Extract the [X, Y] coordinate from the center of the cell holding the provided text.  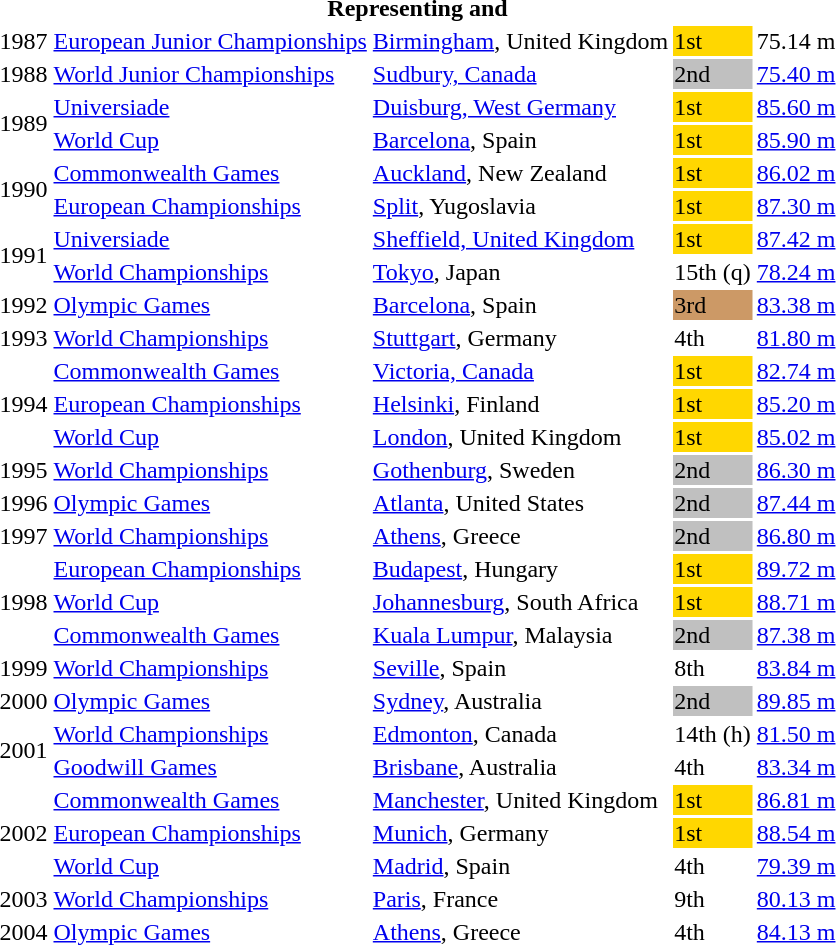
Sudbury, Canada [520, 74]
Victoria, Canada [520, 371]
Tokyo, Japan [520, 272]
European Junior Championships [210, 41]
3rd [713, 305]
14th (h) [713, 734]
Helsinki, Finland [520, 404]
Goodwill Games [210, 767]
World Junior Championships [210, 74]
Madrid, Spain [520, 866]
15th (q) [713, 272]
9th [713, 899]
Auckland, New Zealand [520, 173]
Paris, France [520, 899]
Split, Yugoslavia [520, 206]
Munich, Germany [520, 833]
Seville, Spain [520, 668]
Manchester, United Kingdom [520, 800]
Sydney, Australia [520, 701]
Birmingham, United Kingdom [520, 41]
Atlanta, United States [520, 503]
Gothenburg, Sweden [520, 470]
Brisbane, Australia [520, 767]
8th [713, 668]
Stuttgart, Germany [520, 338]
Edmonton, Canada [520, 734]
Budapest, Hungary [520, 569]
Sheffield, United Kingdom [520, 239]
London, United Kingdom [520, 437]
Kuala Lumpur, Malaysia [520, 635]
Duisburg, West Germany [520, 107]
Johannesburg, South Africa [520, 602]
Athens, Greece [520, 536]
